Extract the (x, y) coordinate from the center of the cell holding the provided text.  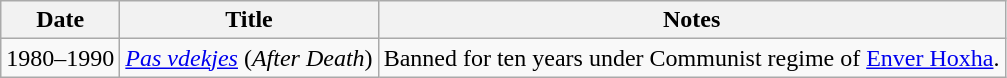
Notes (692, 20)
Title (249, 20)
1980–1990 (60, 58)
Banned for ten years under Communist regime of Enver Hoxha. (692, 58)
Date (60, 20)
Pas vdekjes (After Death) (249, 58)
